Detect which cell encompasses the target text, then output its [X, Y] center coordinate. 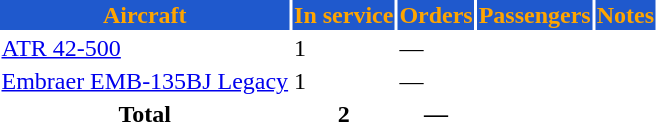
In service [344, 15]
Orders [436, 15]
Notes [625, 15]
Passengers [534, 15]
ATR 42-500 [145, 48]
Aircraft [145, 15]
Embraer EMB-135BJ Legacy [145, 81]
